Extract the (x, y) coordinate from the center of the cell holding the provided text.  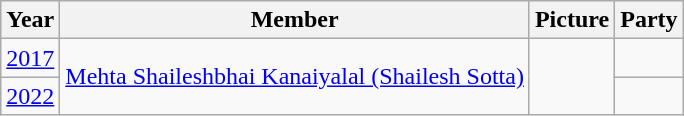
Year (30, 20)
Party (649, 20)
2017 (30, 58)
Member (295, 20)
2022 (30, 96)
Mehta Shaileshbhai Kanaiyalal (Shailesh Sotta) (295, 77)
Picture (572, 20)
